Output the (X, Y) coordinate of the center of the cell containing the given text.  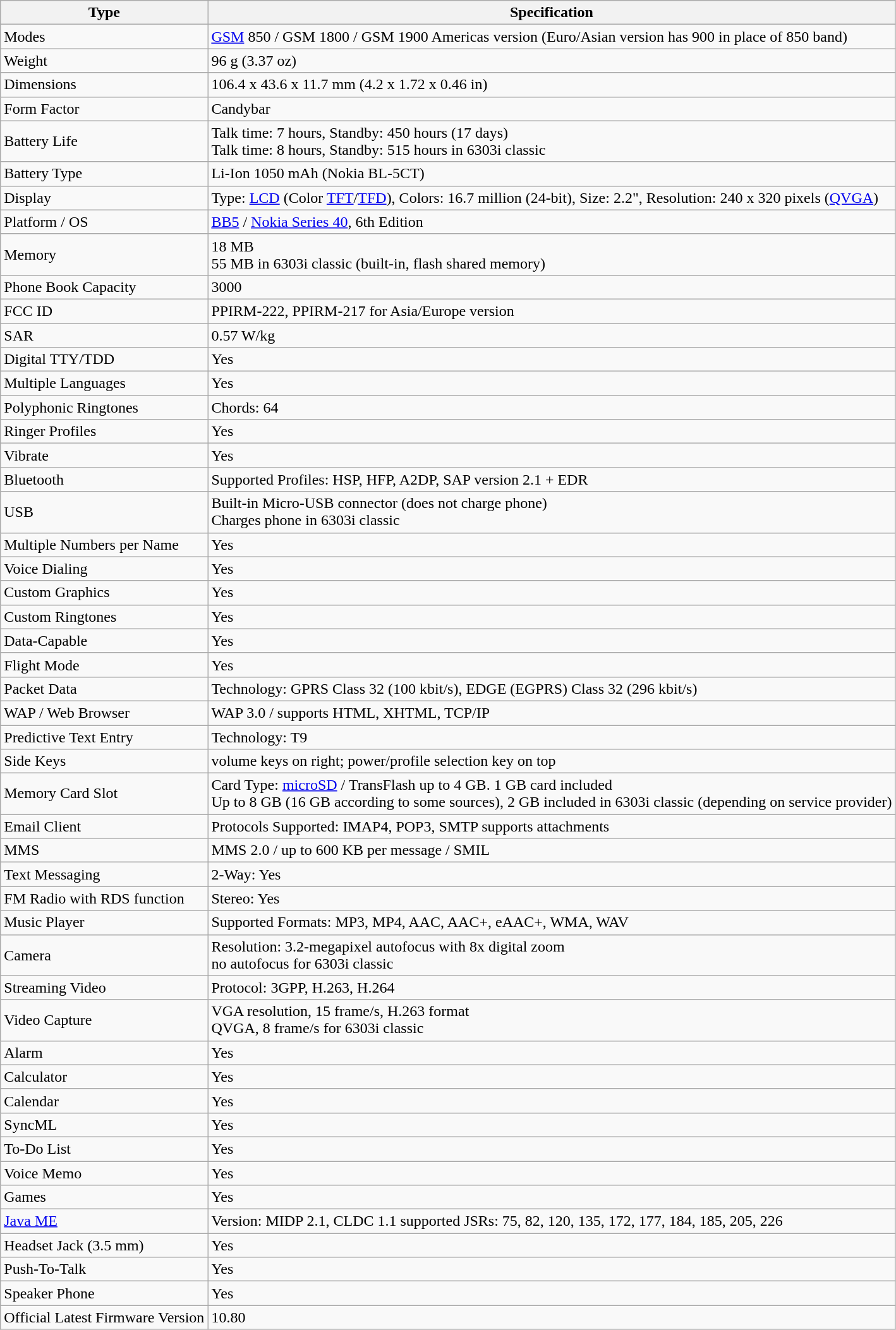
Side Keys (104, 761)
To-Do List (104, 1149)
Modes (104, 37)
MMS (104, 850)
Data-Capable (104, 641)
MMS 2.0 / up to 600 KB per message / SMIL (552, 850)
10.80 (552, 1317)
Ringer Profiles (104, 432)
Protocols Supported: IMAP4, POP3, SMTP supports attachments (552, 826)
Display (104, 198)
Multiple Languages (104, 384)
Multiple Numbers per Name (104, 545)
SyncML (104, 1125)
18 MB55 MB in 6303i classic (built-in, flash shared memory) (552, 254)
WAP / Web Browser (104, 713)
volume keys on right; power/profile selection key on top (552, 761)
Type (104, 13)
Voice Memo (104, 1173)
Text Messaging (104, 874)
Memory Card Slot (104, 794)
3000 (552, 287)
Games (104, 1197)
Custom Ringtones (104, 617)
VGA resolution, 15 frame/s, H.263 formatQVGA, 8 frame/s for 6303i classic (552, 1020)
Java ME (104, 1221)
0.57 W/kg (552, 336)
Chords: 64 (552, 408)
106.4 x 43.6 x 11.7 mm (4.2 x 1.72 x 0.46 in) (552, 85)
Battery Life (104, 142)
Built-in Micro-USB connector (does not charge phone)Charges phone in 6303i classic (552, 512)
Video Capture (104, 1020)
Voice Dialing (104, 569)
Dimensions (104, 85)
Speaker Phone (104, 1293)
Supported Formats: MP3, MP4, AAC, AAC+, eAAC+, WMA, WAV (552, 922)
Streaming Video (104, 988)
Alarm (104, 1053)
Weight (104, 61)
FM Radio with RDS function (104, 898)
Form Factor (104, 109)
Phone Book Capacity (104, 287)
96 g (3.37 oz) (552, 61)
Digital TTY/TDD (104, 360)
Technology: T9 (552, 737)
Version: MIDP 2.1, CLDC 1.1 supported JSRs: 75, 82, 120, 135, 172, 177, 184, 185, 205, 226 (552, 1221)
Calculator (104, 1077)
Headset Jack (3.5 mm) (104, 1245)
Candybar (552, 109)
Polyphonic Ringtones (104, 408)
Li-Ion 1050 mAh (Nokia BL-5CT) (552, 174)
Memory (104, 254)
FCC ID (104, 311)
Protocol: 3GPP, H.263, H.264 (552, 988)
Stereo: Yes (552, 898)
WAP 3.0 / supports HTML, XHTML, TCP/IP (552, 713)
2-Way: Yes (552, 874)
Push-To-Talk (104, 1269)
Resolution: 3.2-megapixel autofocus with 8x digital zoomno autofocus for 6303i classic (552, 955)
Custom Graphics (104, 593)
Vibrate (104, 456)
USB (104, 512)
Talk time: 7 hours, Standby: 450 hours (17 days)Talk time: 8 hours, Standby: 515 hours in 6303i classic (552, 142)
Flight Mode (104, 665)
Official Latest Firmware Version (104, 1317)
BB5 / Nokia Series 40, 6th Edition (552, 222)
Camera (104, 955)
Predictive Text Entry (104, 737)
Specification (552, 13)
Type: LCD (Color TFT/TFD), Colors: 16.7 million (24-bit), Size: 2.2", Resolution: 240 x 320 pixels (QVGA) (552, 198)
Email Client (104, 826)
Packet Data (104, 689)
Bluetooth (104, 480)
SAR (104, 336)
Music Player (104, 922)
Calendar (104, 1101)
GSM 850 / GSM 1800 / GSM 1900 Americas version (Euro/Asian version has 900 in place of 850 band) (552, 37)
Battery Type (104, 174)
PPIRM-222, PPIRM-217 for Asia/Europe version (552, 311)
Technology: GPRS Class 32 (100 kbit/s), EDGE (EGPRS) Class 32 (296 kbit/s) (552, 689)
Platform / OS (104, 222)
Supported Profiles: HSP, HFP, A2DP, SAP version 2.1 + EDR (552, 480)
